Output the [X, Y] coordinate of the center of the cell containing the given text.  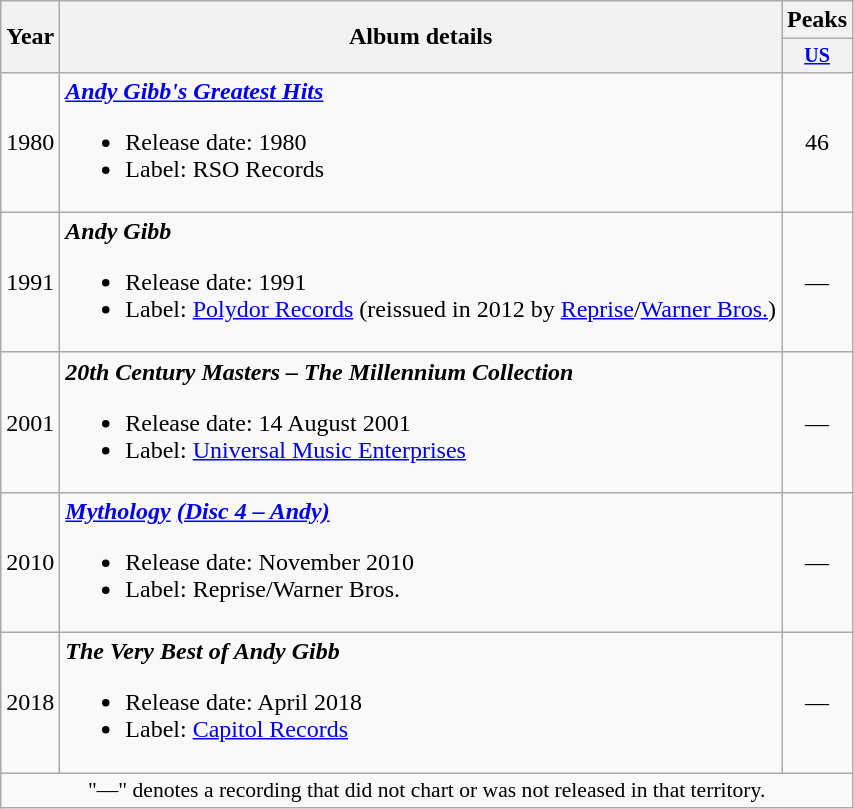
The Very Best of Andy GibbRelease date: April 2018Label: Capitol Records [421, 703]
1980 [30, 142]
2010 [30, 562]
Mythology (Disc 4 – Andy)Release date: November 2010Label: Reprise/Warner Bros. [421, 562]
1991 [30, 282]
20th Century Masters – The Millennium CollectionRelease date: 14 August 2001Label: Universal Music Enterprises [421, 422]
Album details [421, 37]
"—" denotes a recording that did not chart or was not released in that territory. [427, 791]
Andy GibbRelease date: 1991Label: Polydor Records (reissued in 2012 by Reprise/Warner Bros.) [421, 282]
Peaks [818, 20]
Year [30, 37]
46 [818, 142]
2001 [30, 422]
US [818, 56]
2018 [30, 703]
Andy Gibb's Greatest HitsRelease date: 1980Label: RSO Records [421, 142]
